Capture the cell that displays the provided text and extract its [X, Y] central coordinate. 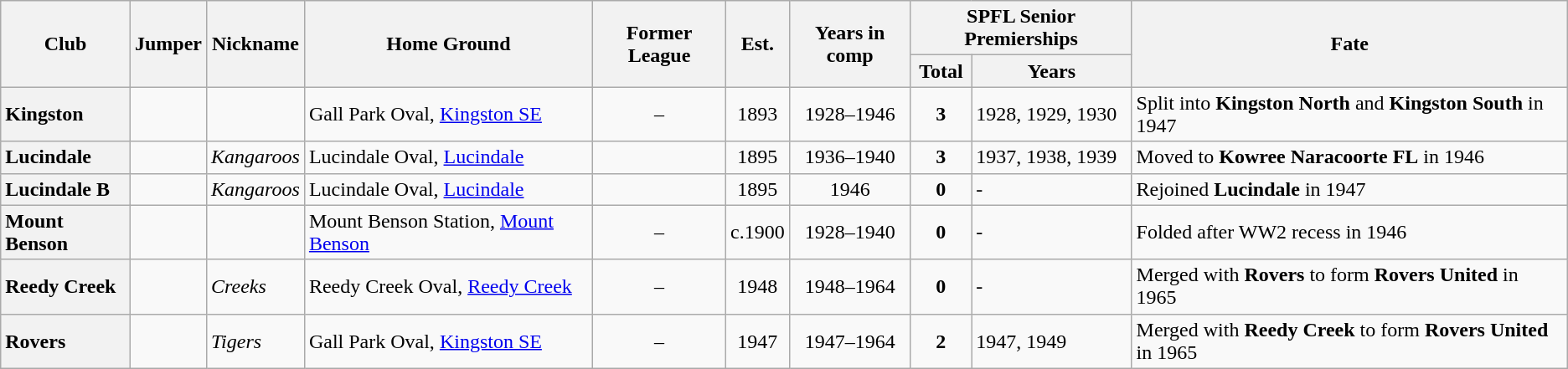
Kingston [65, 114]
Former League [660, 44]
Rejoined Lucindale in 1947 [1349, 189]
1946 [849, 189]
Years [1052, 71]
Folded after WW2 recess in 1946 [1349, 233]
1936–1940 [849, 157]
Fate [1349, 44]
1928–1946 [849, 114]
Reedy Creek Oval, Reedy Creek [448, 286]
2 [941, 341]
Nickname [256, 44]
Creeks [256, 286]
Merged with Rovers to form Rovers United in 1965 [1349, 286]
1928, 1929, 1930 [1052, 114]
1947–1964 [849, 341]
Years in comp [849, 44]
Rovers [65, 341]
Moved to Kowree Naracoorte FL in 1946 [1349, 157]
Mount Benson [65, 233]
Club [65, 44]
Total [941, 71]
Lucindale B [65, 189]
1948 [758, 286]
Jumper [168, 44]
1937, 1938, 1939 [1052, 157]
Split into Kingston North and Kingston South in 1947 [1349, 114]
SPFL Senior Premierships [1021, 28]
1947, 1949 [1052, 341]
c.1900 [758, 233]
Mount Benson Station, Mount Benson [448, 233]
1893 [758, 114]
1947 [758, 341]
Lucindale [65, 157]
1948–1964 [849, 286]
Merged with Reedy Creek to form Rovers United in 1965 [1349, 341]
1928–1940 [849, 233]
Tigers [256, 341]
Home Ground [448, 44]
Reedy Creek [65, 286]
Est. [758, 44]
